Determine the [x, y] coordinate at the center of the cell enclosing the given text.  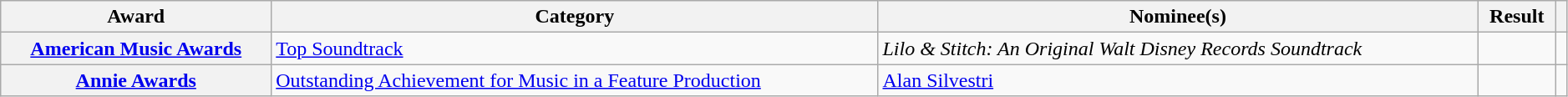
American Music Awards [136, 48]
Nominee(s) [1178, 17]
Top Soundtrack [575, 48]
Lilo & Stitch: An Original Walt Disney Records Soundtrack [1178, 48]
Outstanding Achievement for Music in a Feature Production [575, 80]
Category [575, 17]
Annie Awards [136, 80]
Award [136, 17]
Result [1517, 17]
Alan Silvestri [1178, 80]
